Detect which cell encompasses the target text, then output its [X, Y] center coordinate. 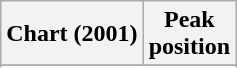
Peakposition [189, 34]
Chart (2001) [72, 34]
